Identify which cell holds the provided text, then report its (X, Y) central coordinate. 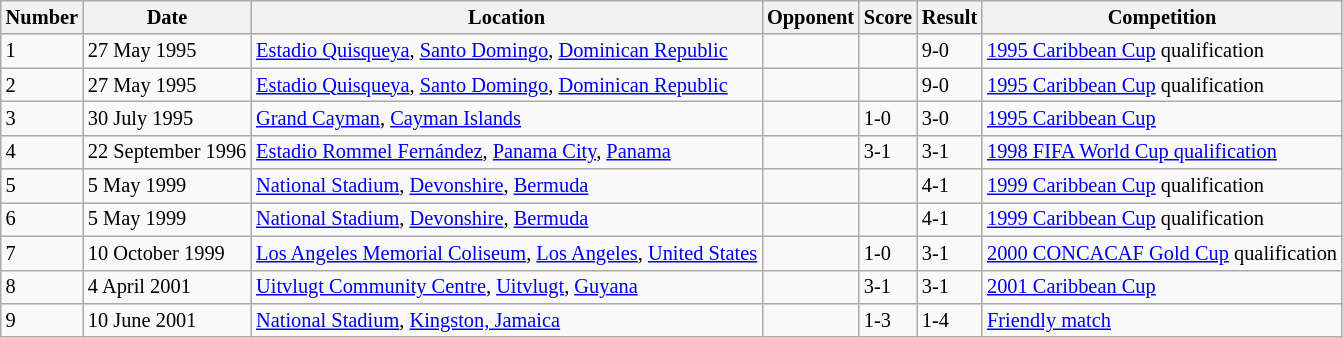
Los Angeles Memorial Coliseum, Los Angeles, United States (506, 253)
10 October 1999 (167, 253)
8 (42, 287)
Location (506, 17)
Number (42, 17)
7 (42, 253)
4 April 2001 (167, 287)
1998 FIFA World Cup qualification (1162, 152)
Score (888, 17)
2 (42, 85)
Competition (1162, 17)
Result (950, 17)
4 (42, 152)
1995 Caribbean Cup (1162, 118)
National Stadium, Kingston, Jamaica (506, 320)
1-3 (888, 320)
Friendly match (1162, 320)
9 (42, 320)
2001 Caribbean Cup (1162, 287)
Grand Cayman, Cayman Islands (506, 118)
Estadio Rommel Fernández, Panama City, Panama (506, 152)
2000 CONCACAF Gold Cup qualification (1162, 253)
Uitvlugt Community Centre, Uitvlugt, Guyana (506, 287)
3 (42, 118)
10 June 2001 (167, 320)
1 (42, 51)
6 (42, 219)
Date (167, 17)
1-4 (950, 320)
22 September 1996 (167, 152)
3-0 (950, 118)
5 (42, 186)
30 July 1995 (167, 118)
Opponent (810, 17)
